From the cell containing the given text, extract its center point as [X, Y] coordinate. 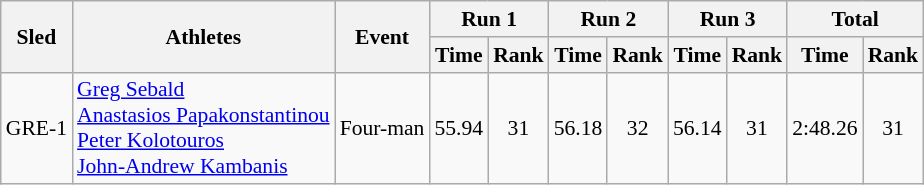
56.14 [698, 128]
Event [382, 36]
56.18 [578, 128]
Greg SebaldAnastasios PapakonstantinouPeter KolotourosJohn-Andrew Kambanis [204, 128]
Run 2 [608, 19]
Run 1 [488, 19]
32 [638, 128]
Athletes [204, 36]
Sled [36, 36]
2:48.26 [824, 128]
55.94 [458, 128]
Run 3 [728, 19]
Four-man [382, 128]
GRE-1 [36, 128]
Total [855, 19]
